Identify which cell holds the provided text, then report its [X, Y] central coordinate. 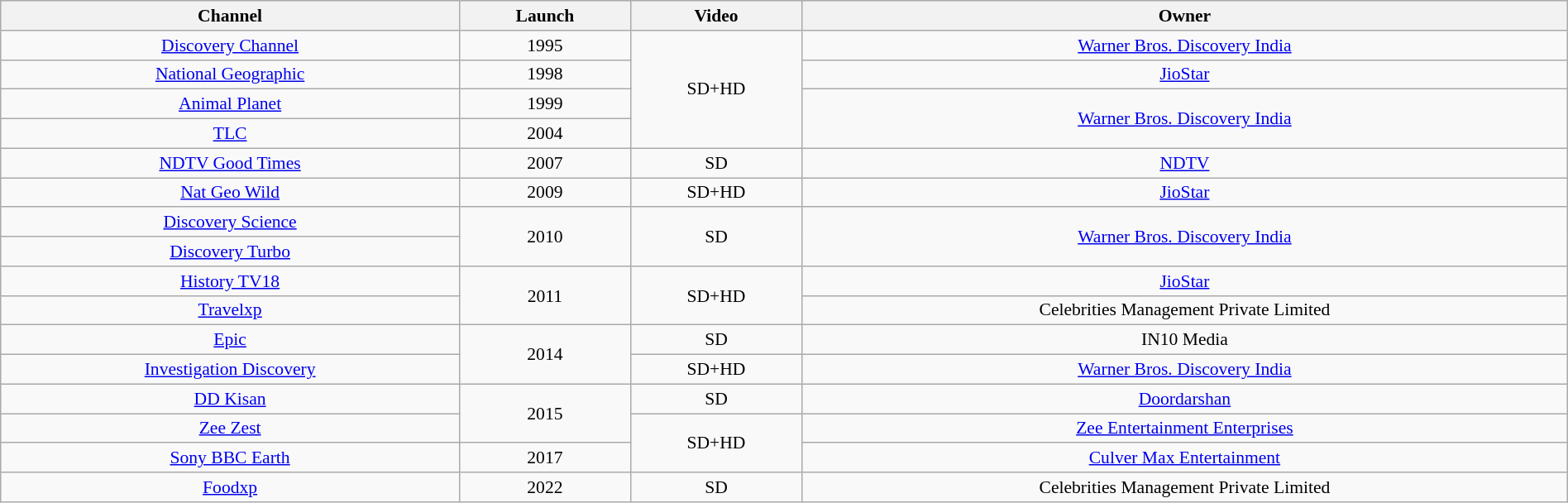
Epic [230, 340]
Discovery Turbo [230, 251]
Video [716, 16]
Zee Zest [230, 429]
2014 [544, 354]
Foodxp [230, 487]
Doordarshan [1185, 399]
1999 [544, 104]
2010 [544, 237]
National Geographic [230, 74]
Owner [1185, 16]
Nat Geo Wild [230, 193]
2004 [544, 134]
2009 [544, 193]
Investigation Discovery [230, 370]
Discovery Science [230, 223]
Zee Entertainment Enterprises [1185, 429]
2011 [544, 296]
Discovery Channel [230, 46]
Launch [544, 16]
1998 [544, 74]
2022 [544, 487]
Channel [230, 16]
NDTV Good Times [230, 163]
Animal Planet [230, 104]
TLC [230, 134]
2015 [544, 414]
History TV18 [230, 281]
NDTV [1185, 163]
DD Kisan [230, 399]
2017 [544, 458]
1995 [544, 46]
Sony BBC Earth [230, 458]
Culver Max Entertainment [1185, 458]
IN10 Media [1185, 340]
Travelxp [230, 310]
2007 [544, 163]
